Search for the cell housing the specified text and yield its (x, y) center coordinate. 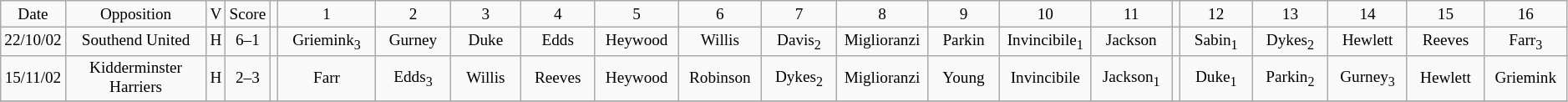
Gurney3 (1368, 78)
15 (1445, 14)
1 (327, 14)
7 (799, 14)
4 (558, 14)
Invincibile (1046, 78)
Parkin2 (1290, 78)
Kidderminster Harriers (135, 78)
2–3 (247, 78)
14 (1368, 14)
3 (486, 14)
Date (33, 14)
11 (1131, 14)
16 (1525, 14)
2 (413, 14)
9 (963, 14)
Griemink3 (327, 41)
Robinson (720, 78)
10 (1046, 14)
Davis2 (799, 41)
Jackson (1131, 41)
Jackson1 (1131, 78)
22/10/02 (33, 41)
Young (963, 78)
Opposition (135, 14)
Duke (486, 41)
13 (1290, 14)
15/11/02 (33, 78)
Duke1 (1216, 78)
Sabin1 (1216, 41)
5 (637, 14)
Edds (558, 41)
Score (247, 14)
Griemink (1525, 78)
Edds3 (413, 78)
Invincibile1 (1046, 41)
6 (720, 14)
6–1 (247, 41)
8 (882, 14)
Gurney (413, 41)
Parkin (963, 41)
Southend United (135, 41)
Farr3 (1525, 41)
Farr (327, 78)
12 (1216, 14)
V (216, 14)
